For the text-containing cell, return its midpoint in (X, Y) coordinate format. 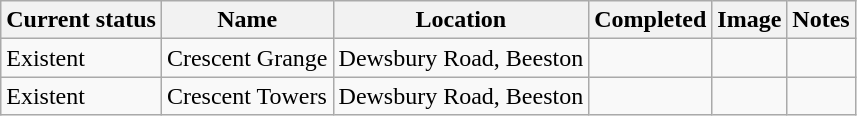
Crescent Towers (247, 96)
Notes (821, 20)
Crescent Grange (247, 58)
Completed (650, 20)
Name (247, 20)
Current status (82, 20)
Location (461, 20)
Image (750, 20)
